Locate the cell with the specified text and output its [X, Y] center coordinate. 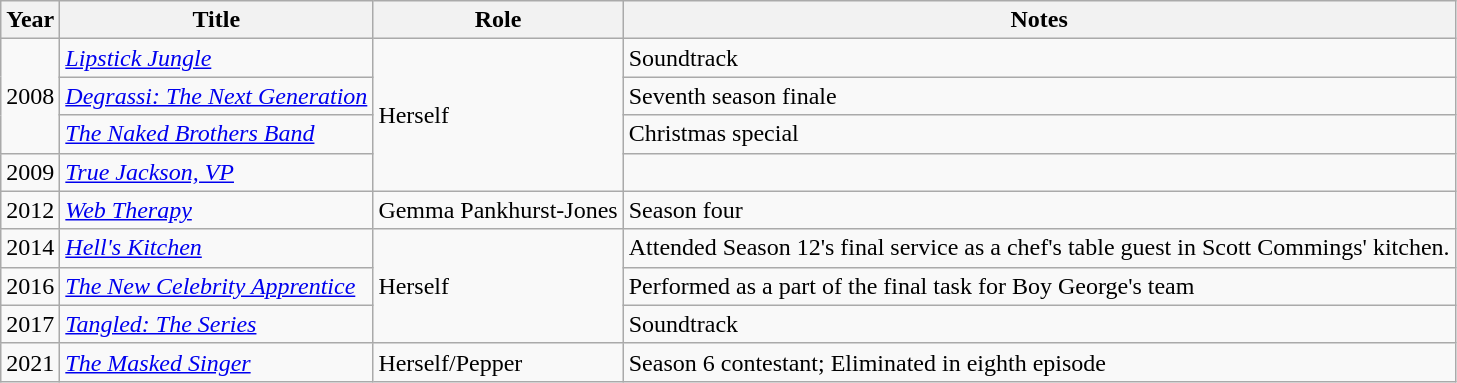
Christmas special [1039, 134]
2021 [30, 362]
Notes [1039, 20]
Performed as a part of the final task for Boy George's team [1039, 286]
Year [30, 20]
2017 [30, 324]
2009 [30, 172]
Attended Season 12's final service as a chef's table guest in Scott Commings' kitchen. [1039, 248]
Lipstick Jungle [216, 58]
Degrassi: The Next Generation [216, 96]
The New Celebrity Apprentice [216, 286]
2014 [30, 248]
The Masked Singer [216, 362]
2016 [30, 286]
2012 [30, 210]
Tangled: The Series [216, 324]
Gemma Pankhurst-Jones [498, 210]
Title [216, 20]
Herself/Pepper [498, 362]
Seventh season finale [1039, 96]
Web Therapy [216, 210]
Season four [1039, 210]
Season 6 contestant; Eliminated in eighth episode [1039, 362]
Role [498, 20]
2008 [30, 96]
The Naked Brothers Band [216, 134]
True Jackson, VP [216, 172]
Hell's Kitchen [216, 248]
